Search for the cell housing the specified text and yield its (x, y) center coordinate. 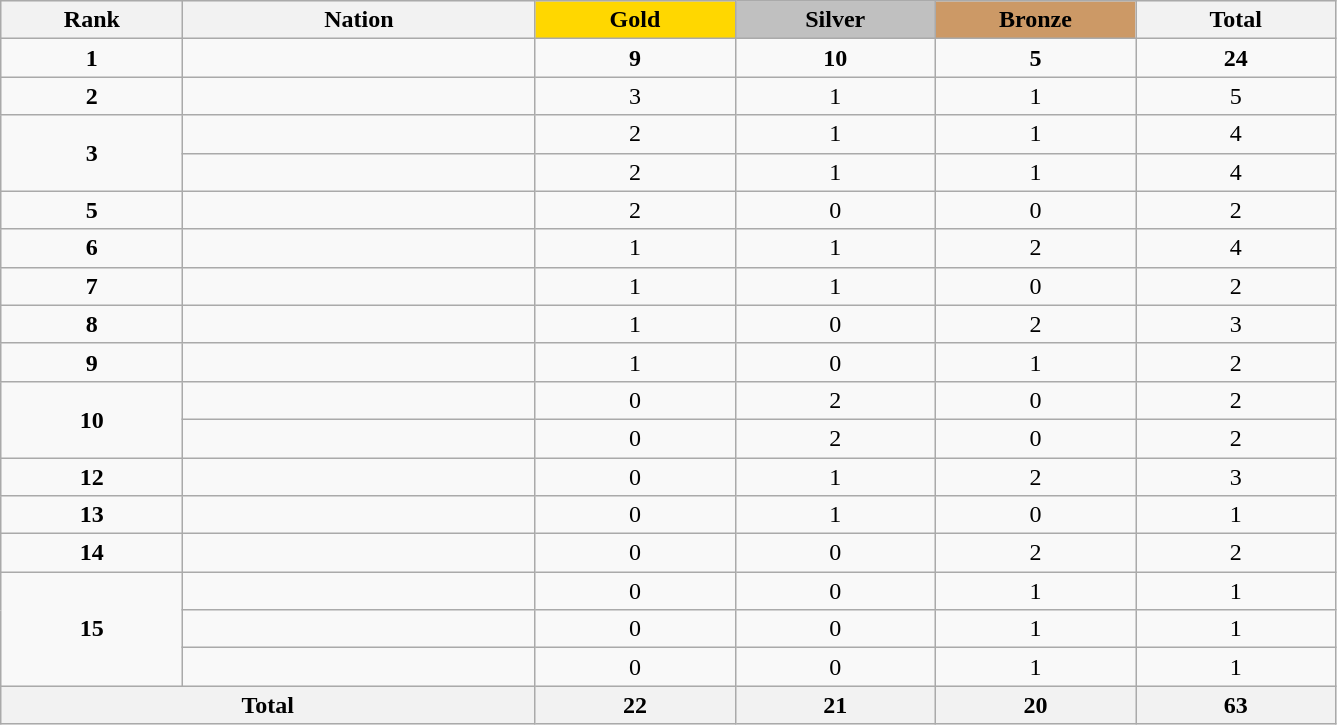
15 (92, 629)
24 (1236, 58)
Gold (635, 20)
8 (92, 324)
Silver (835, 20)
13 (92, 515)
6 (92, 248)
22 (635, 705)
12 (92, 477)
Bronze (1035, 20)
Rank (92, 20)
63 (1236, 705)
21 (835, 705)
20 (1035, 705)
7 (92, 286)
Nation (359, 20)
14 (92, 553)
